For the text-containing cell, return its midpoint in (X, Y) coordinate format. 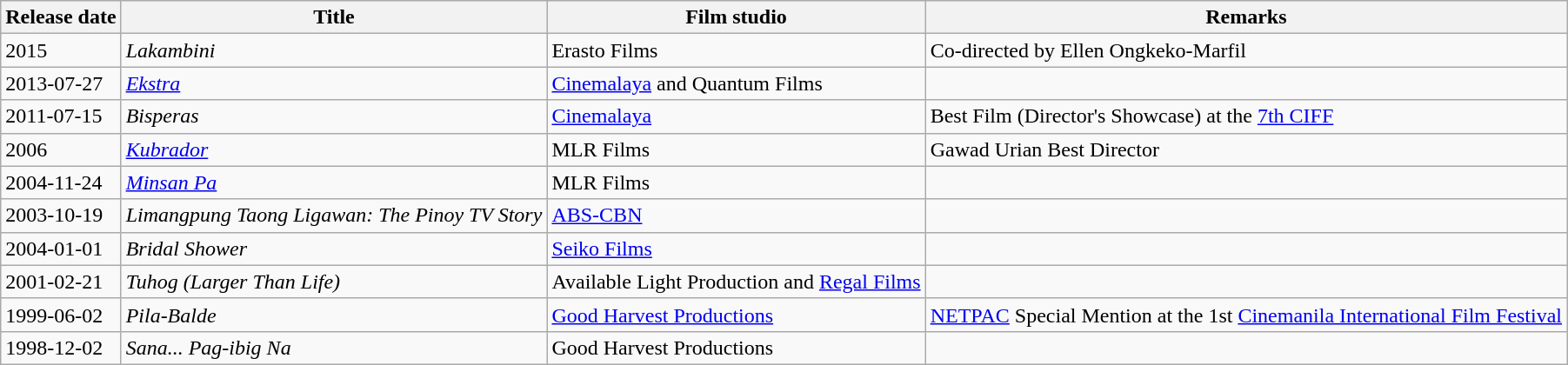
2001-02-21 (61, 282)
Sana... Pag-ibig Na (334, 348)
Cinemalaya and Quantum Films (736, 83)
Best Film (Director's Showcase) at the 7th CIFF (1245, 116)
Film studio (736, 17)
Available Light Production and Regal Films (736, 282)
ABS-CBN (736, 216)
Pila-Balde (334, 315)
Gawad Urian Best Director (1245, 149)
Seiko Films (736, 249)
Bisperas (334, 116)
Limangpung Taong Ligawan: The Pinoy TV Story (334, 216)
Cinemalaya (736, 116)
2011-07-15 (61, 116)
2015 (61, 50)
2013-07-27 (61, 83)
Bridal Shower (334, 249)
Erasto Films (736, 50)
Kubrador (334, 149)
1998-12-02 (61, 348)
2006 (61, 149)
2004-11-24 (61, 182)
Remarks (1245, 17)
Lakambini (334, 50)
2003-10-19 (61, 216)
Ekstra (334, 83)
Title (334, 17)
Minsan Pa (334, 182)
2004-01-01 (61, 249)
Tuhog (Larger Than Life) (334, 282)
Release date (61, 17)
NETPAC Special Mention at the 1st Cinemanila International Film Festival (1245, 315)
1999-06-02 (61, 315)
Co-directed by Ellen Ongkeko-Marfil (1245, 50)
